Scan for the cell matching the given text and deliver its [x, y] coordinate at center. 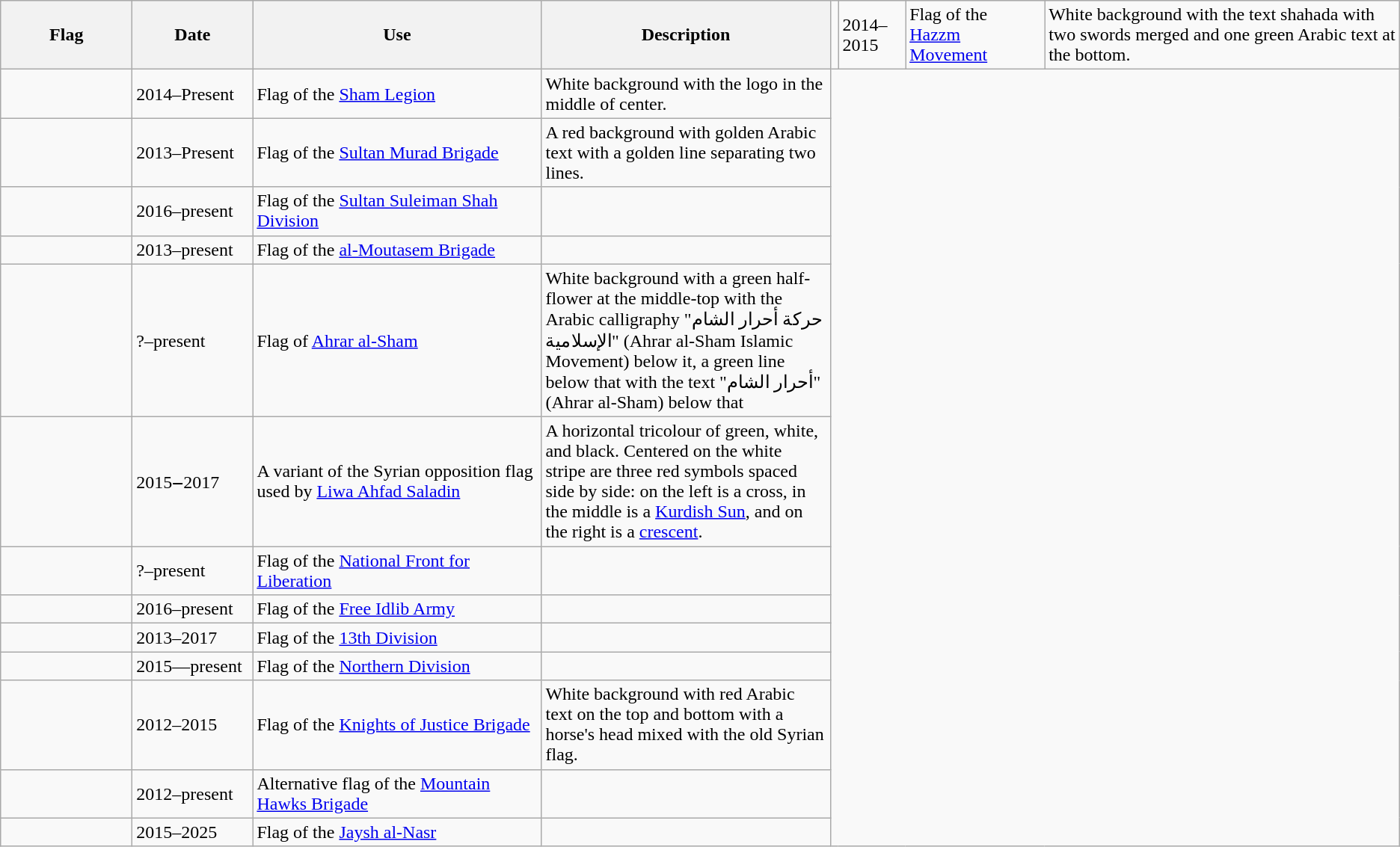
2013–present [193, 250]
Flag of the National Front for Liberation [397, 571]
Flag of the Sham Legion [397, 94]
A red background with golden Arabic text with a golden line separating two lines. [686, 153]
2015—present [193, 666]
A variant of the Syrian opposition flag used by Liwa Ahfad Saladin [397, 481]
2012–2015 [193, 725]
Flag of the 13th Division [397, 638]
Description [686, 35]
2014–Present [193, 94]
Flag of the Free Idlib Army [397, 609]
Flag of the Northern Division [397, 666]
Use [397, 35]
White background with the text shahada with two swords merged and one green Arabic text at the bottom. [1222, 35]
Alternative flag of the Mountain Hawks Brigade [397, 794]
Flag of the Jaysh al-Nasr [397, 832]
2012–present [193, 794]
Flag of the Sultan Suleiman Shah Division [397, 211]
White background with the logo in the middle of center. [686, 94]
2015‒2017 [193, 481]
2014–2015 [872, 35]
Date [193, 35]
Flag of Ahrar al-Sham [397, 341]
Flag of the Hazzm Movement [975, 35]
Flag of the Sultan Murad Brigade [397, 153]
2013–Present [193, 153]
Flag of the al-Moutasem Brigade [397, 250]
2015–2025 [193, 832]
White background with red Arabic text on the top and bottom with a horse's head mixed with the old Syrian flag. [686, 725]
Flag [67, 35]
Flag of the Knights of Justice Brigade [397, 725]
2013–2017 [193, 638]
